Capture the cell that displays the provided text and extract its [x, y] central coordinate. 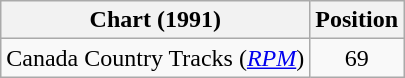
Chart (1991) [156, 20]
Canada Country Tracks (RPM) [156, 58]
69 [357, 58]
Position [357, 20]
